Identify which cell holds the provided text, then report its (x, y) central coordinate. 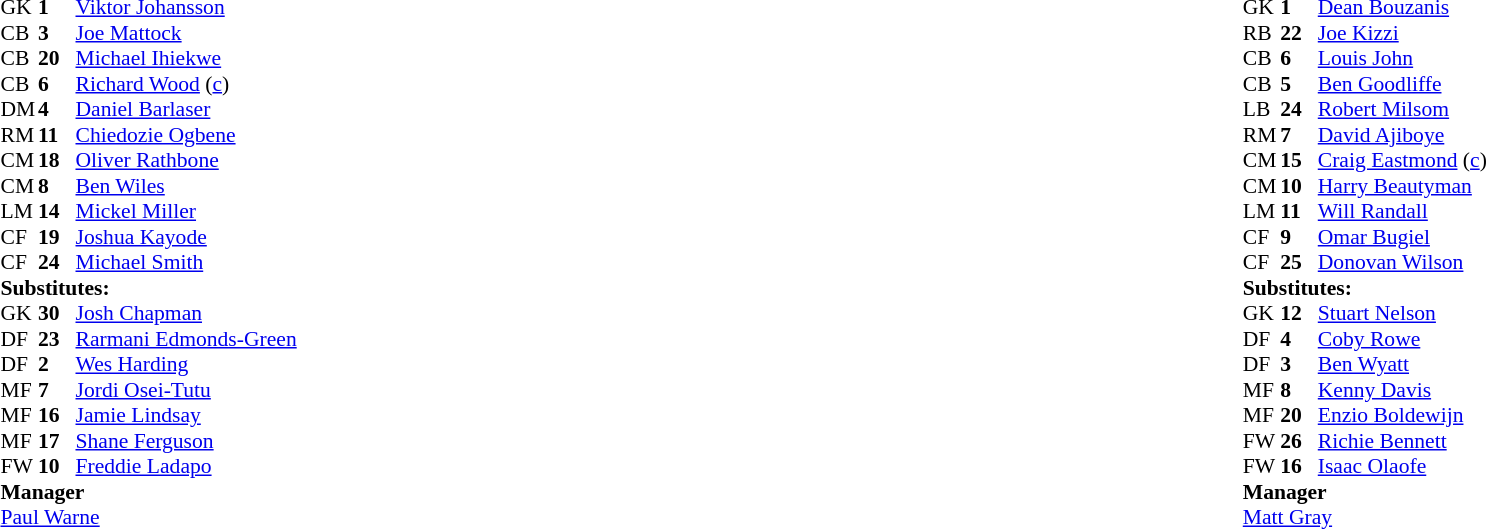
14 (57, 211)
Freddie Ladapo (186, 467)
Oliver Rathbone (186, 161)
RB (1262, 33)
15 (1299, 161)
Substitutes: (148, 288)
25 (1299, 263)
2 (57, 365)
Chiedozie Ogbene (186, 135)
Michael Ihiekwe (186, 59)
Joshua Kayode (186, 237)
9 (1299, 237)
23 (57, 339)
26 (1299, 441)
Shane Ferguson (186, 441)
LB (1262, 109)
Josh Chapman (186, 313)
Joe Mattock (186, 33)
DM (19, 109)
Jordi Osei-Tutu (186, 390)
Daniel Barlaser (186, 109)
12 (1299, 313)
Rarmani Edmonds-Green (186, 339)
19 (57, 237)
Wes Harding (186, 365)
Ben Wiles (186, 186)
Mickel Miller (186, 211)
Jamie Lindsay (186, 415)
Richard Wood (c) (186, 84)
30 (57, 313)
Manager (148, 492)
18 (57, 161)
22 (1299, 33)
17 (57, 441)
Michael Smith (186, 263)
5 (1299, 84)
